Scan for the cell matching the given text and deliver its [X, Y] coordinate at center. 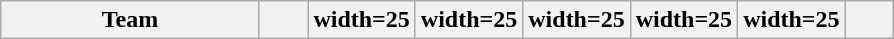
Team [130, 20]
